Locate the cell with the specified text and output its (x, y) center coordinate. 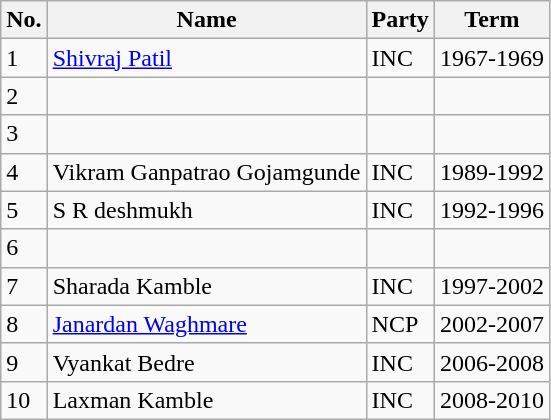
Term (492, 20)
1992-1996 (492, 210)
4 (24, 172)
1997-2002 (492, 286)
No. (24, 20)
Name (206, 20)
10 (24, 400)
6 (24, 248)
Party (400, 20)
Vikram Ganpatrao Gojamgunde (206, 172)
2 (24, 96)
Vyankat Bedre (206, 362)
2006-2008 (492, 362)
1 (24, 58)
Sharada Kamble (206, 286)
8 (24, 324)
5 (24, 210)
2008-2010 (492, 400)
3 (24, 134)
1989-1992 (492, 172)
2002-2007 (492, 324)
Laxman Kamble (206, 400)
1967-1969 (492, 58)
Shivraj Patil (206, 58)
S R deshmukh (206, 210)
NCP (400, 324)
Janardan Waghmare (206, 324)
7 (24, 286)
9 (24, 362)
